Return the (x, y) coordinate for the center point of the cell that contains the specified text.  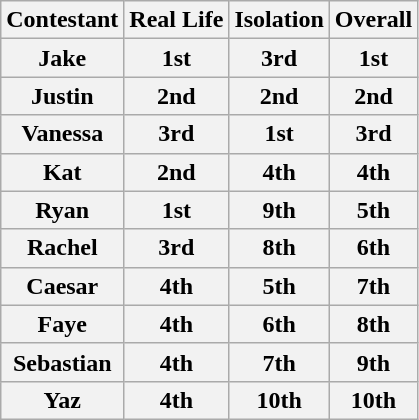
Kat (62, 172)
Faye (62, 324)
Rachel (62, 248)
Vanessa (62, 134)
Ryan (62, 210)
Justin (62, 96)
Jake (62, 58)
Yaz (62, 400)
Sebastian (62, 362)
Caesar (62, 286)
Overall (373, 20)
Real Life (176, 20)
Isolation (279, 20)
Contestant (62, 20)
